From the cell containing the given text, extract its center point as [x, y] coordinate. 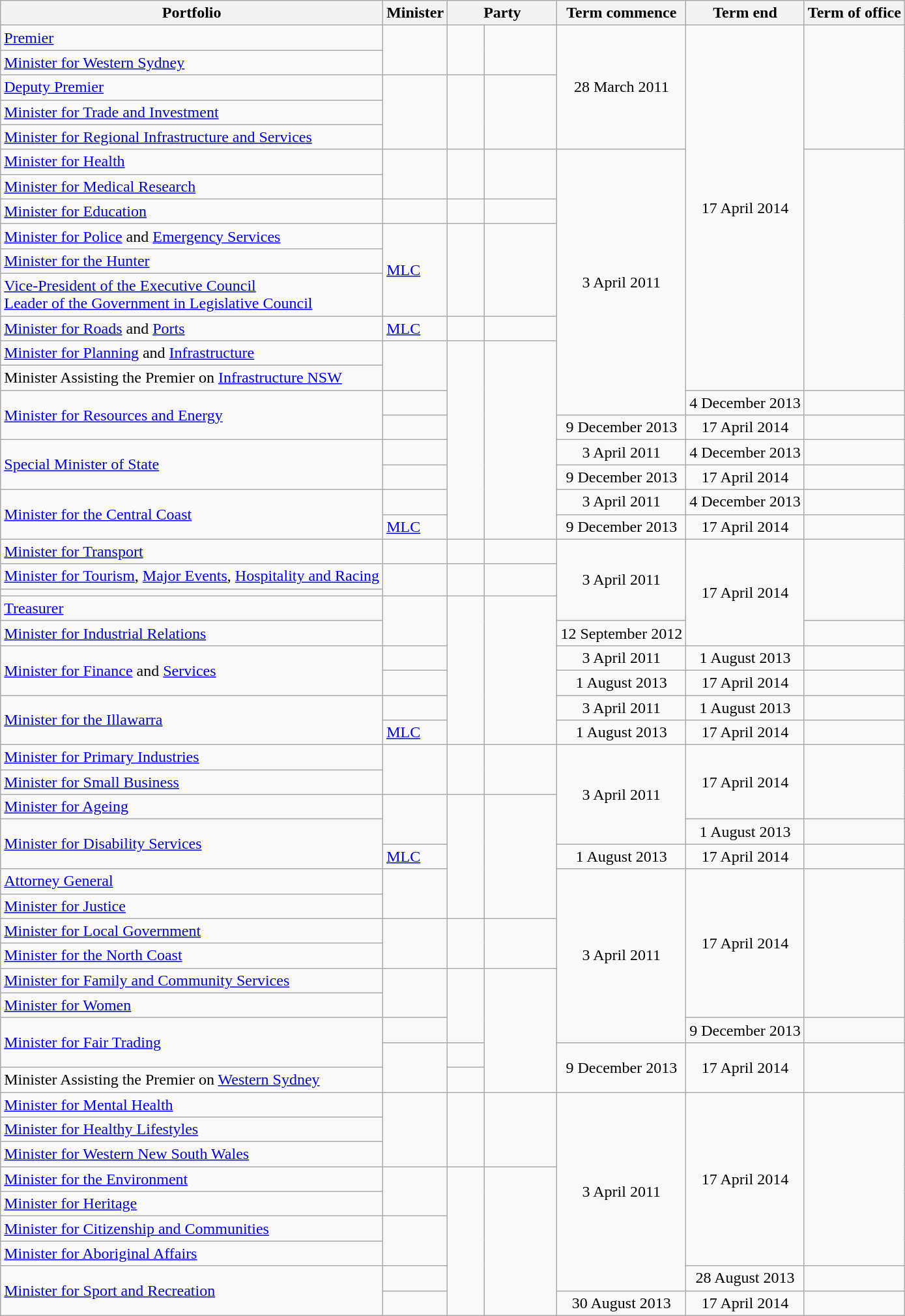
Minister for Healthy Lifestyles [192, 1130]
Minister for Sport and Recreation [192, 1291]
Minister for Local Government [192, 931]
28 August 2013 [745, 1278]
Minister for Heritage [192, 1204]
Minister for Medical Research [192, 186]
Portfolio [192, 13]
Term of office [854, 13]
Term commence [622, 13]
Treasurer [192, 608]
Minister Assisting the Premier on Western Sydney [192, 1079]
Minister for Citizenship and Communities [192, 1229]
Minister for Ageing [192, 807]
Minister for Finance and Services [192, 670]
Vice-President of the Executive CouncilLeader of the Government in Legislative Council [192, 295]
Minister for Aboriginal Affairs [192, 1253]
Minister for Justice [192, 906]
Minister for Health [192, 162]
Minister for the Hunter [192, 261]
Minister for Planning and Infrastructure [192, 353]
Premier [192, 38]
Minister for Disability Services [192, 844]
Minister for the North Coast [192, 956]
Minister for Regional Infrastructure and Services [192, 137]
Minister for Family and Community Services [192, 980]
Minister [416, 13]
Minister for the Illawarra [192, 720]
Term end [745, 13]
Minister for Western Sydney [192, 63]
Attorney General [192, 881]
Minister for Tourism, Major Events, Hospitality and Racing [192, 576]
12 September 2012 [622, 633]
Minister Assisting the Premier on Infrastructure NSW [192, 378]
Minister for Industrial Relations [192, 633]
Minister for Police and Emergency Services [192, 236]
30 August 2013 [622, 1303]
Minister for the Environment [192, 1179]
Minister for Resources and Energy [192, 415]
Special Minister of State [192, 465]
Minister for Mental Health [192, 1105]
Party [502, 13]
Deputy Premier [192, 87]
Minister for Western New South Wales [192, 1154]
Minister for the Central Coast [192, 514]
28 March 2011 [622, 87]
Minister for Small Business [192, 782]
Minister for Trade and Investment [192, 112]
Minister for Education [192, 211]
Minister for Roads and Ports [192, 328]
Minister for Transport [192, 551]
Minister for Women [192, 1005]
Minister for Fair Trading [192, 1042]
Minister for Primary Industries [192, 757]
